Provide the (x, y) coordinate of the cell's center where the given text is located.  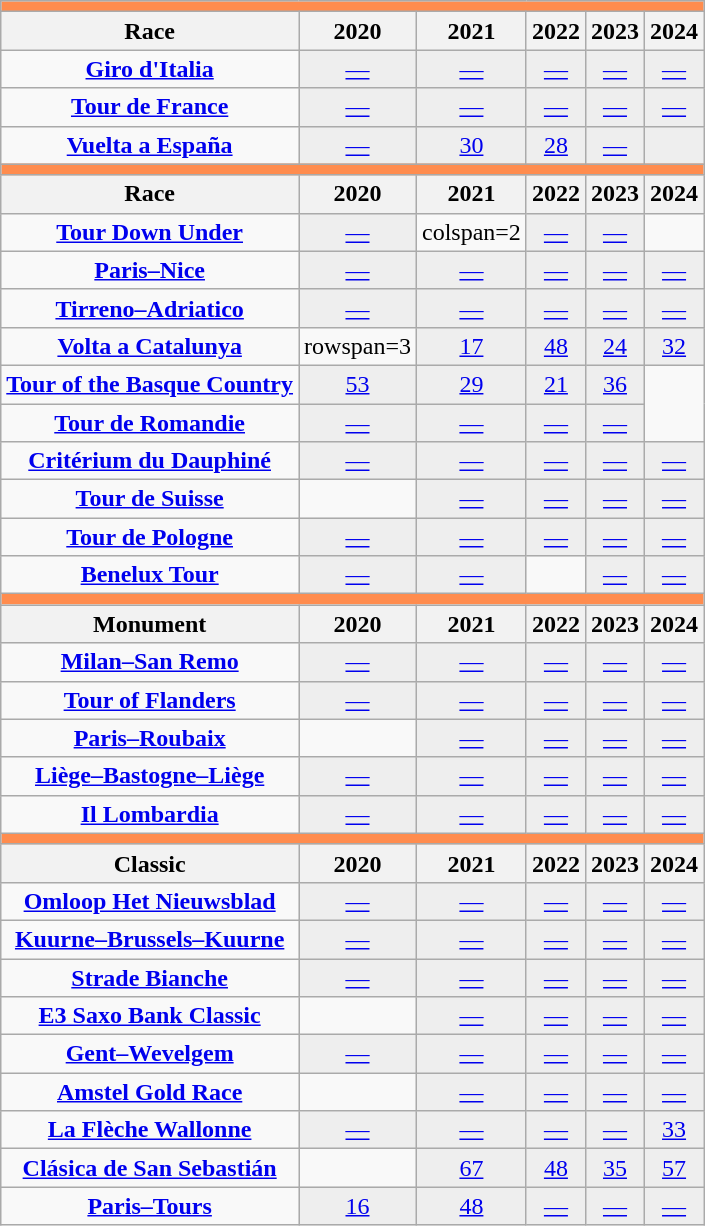
Critérium du Dauphiné (150, 461)
Kuurne–Brussels–Kuurne (150, 939)
32 (674, 346)
Benelux Tour (150, 575)
28 (556, 145)
Tour of the Basque Country (150, 384)
E3 Saxo Bank Classic (150, 1016)
Monument (150, 624)
Tour de Pologne (150, 537)
21 (556, 384)
17 (471, 346)
Clásica de San Sebastián (150, 1168)
Tour Down Under (150, 232)
Il Lombardia (150, 814)
Tour de Romandie (150, 423)
57 (674, 1168)
24 (614, 346)
Strade Bianche (150, 977)
Liège–Bastogne–Liège (150, 776)
La Flèche Wallonne (150, 1130)
16 (358, 1206)
33 (674, 1130)
Amstel Gold Race (150, 1092)
67 (471, 1168)
rowspan=3 (358, 346)
Tirreno–Adriatico (150, 308)
53 (358, 384)
Paris–Tours (150, 1206)
Tour de Suisse (150, 499)
Classic (150, 863)
36 (614, 384)
Tour of Flanders (150, 700)
29 (471, 384)
Milan–San Remo (150, 662)
30 (471, 145)
Giro d'Italia (150, 69)
Volta a Catalunya (150, 346)
Tour de France (150, 107)
Paris–Roubaix (150, 738)
Paris–Nice (150, 270)
Vuelta a España (150, 145)
Omloop Het Nieuwsblad (150, 901)
Gent–Wevelgem (150, 1054)
colspan=2 (471, 232)
35 (614, 1168)
